Search for the cell housing the specified text and yield its [x, y] center coordinate. 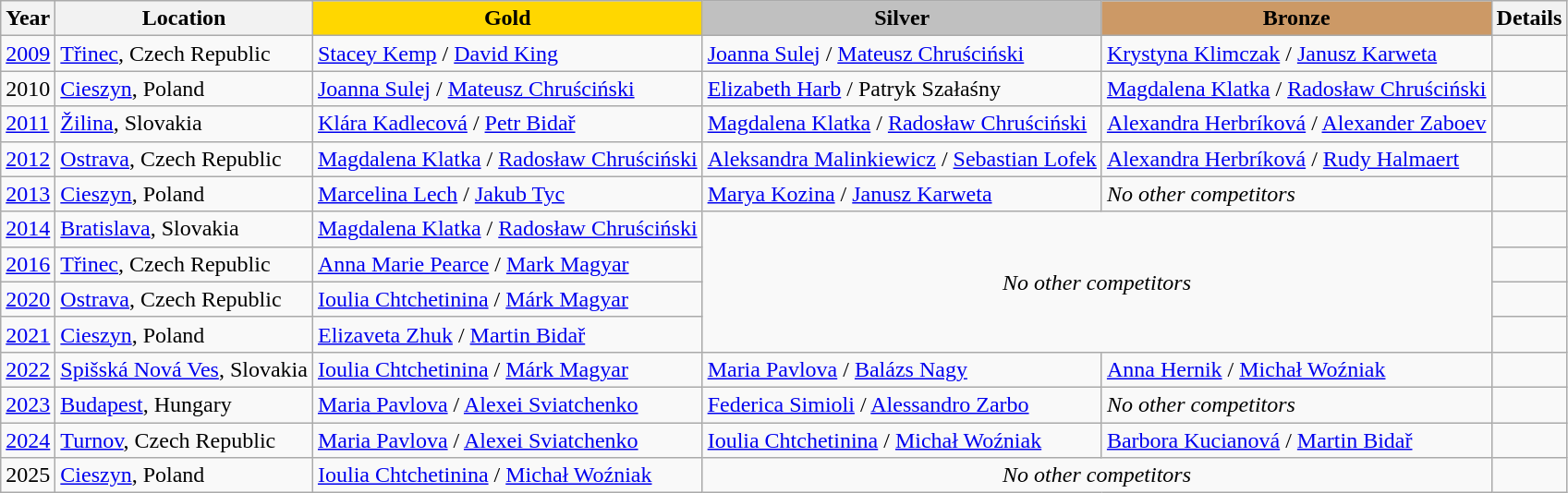
Alexandra Herbríková / Alexander Zaboev [1296, 124]
Budapest, Hungary [185, 404]
2023 [28, 404]
Anna Hernik / Michał Woźniak [1296, 369]
Alexandra Herbríková / Rudy Halmaert [1296, 159]
Elizabeth Harb / Patryk Szałaśny [902, 89]
Elizaveta Zhuk / Martin Bidař [507, 334]
Žilina, Slovakia [185, 124]
2014 [28, 229]
2009 [28, 54]
2016 [28, 264]
Marya Kozina / Janusz Karweta [902, 194]
Bratislava, Slovakia [185, 229]
2012 [28, 159]
Federica Simioli / Alessandro Zarbo [902, 404]
Bronze [1296, 18]
Silver [902, 18]
Klára Kadlecová / Petr Bidař [507, 124]
Turnov, Czech Republic [185, 440]
2024 [28, 440]
Aleksandra Malinkiewicz / Sebastian Lofek [902, 159]
2022 [28, 369]
2010 [28, 89]
Anna Marie Pearce / Mark Magyar [507, 264]
Gold [507, 18]
Krystyna Klimczak / Janusz Karweta [1296, 54]
2011 [28, 124]
2020 [28, 299]
Marcelina Lech / Jakub Tyc [507, 194]
Year [28, 18]
Barbora Kucianová / Martin Bidař [1296, 440]
Location [185, 18]
Details [1529, 18]
2013 [28, 194]
2021 [28, 334]
Maria Pavlova / Balázs Nagy [902, 369]
Spišská Nová Ves, Slovakia [185, 369]
2025 [28, 475]
Stacey Kemp / David King [507, 54]
